Determine the [x, y] coordinate at the center of the cell enclosing the given text.  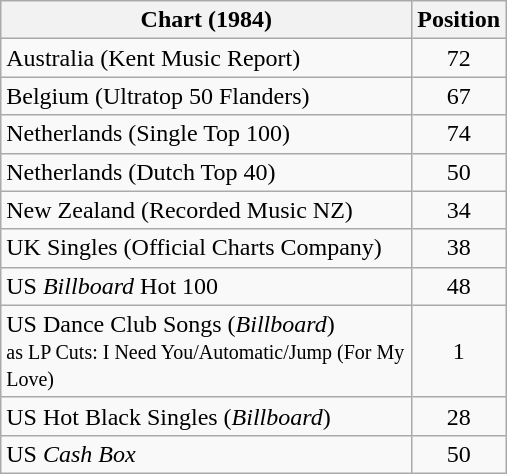
1 [459, 351]
67 [459, 96]
US Dance Club Songs (Billboard)as LP Cuts: I Need You/Automatic/Jump (For My Love) [206, 351]
Australia (Kent Music Report) [206, 58]
Position [459, 20]
72 [459, 58]
New Zealand (Recorded Music NZ) [206, 210]
34 [459, 210]
US Billboard Hot 100 [206, 286]
28 [459, 416]
Netherlands (Dutch Top 40) [206, 172]
38 [459, 248]
48 [459, 286]
US Hot Black Singles (Billboard) [206, 416]
74 [459, 134]
Belgium (Ultratop 50 Flanders) [206, 96]
Chart (1984) [206, 20]
UK Singles (Official Charts Company) [206, 248]
Netherlands (Single Top 100) [206, 134]
US Cash Box [206, 454]
